Determine the (X, Y) coordinate at the center of the cell enclosing the given text.  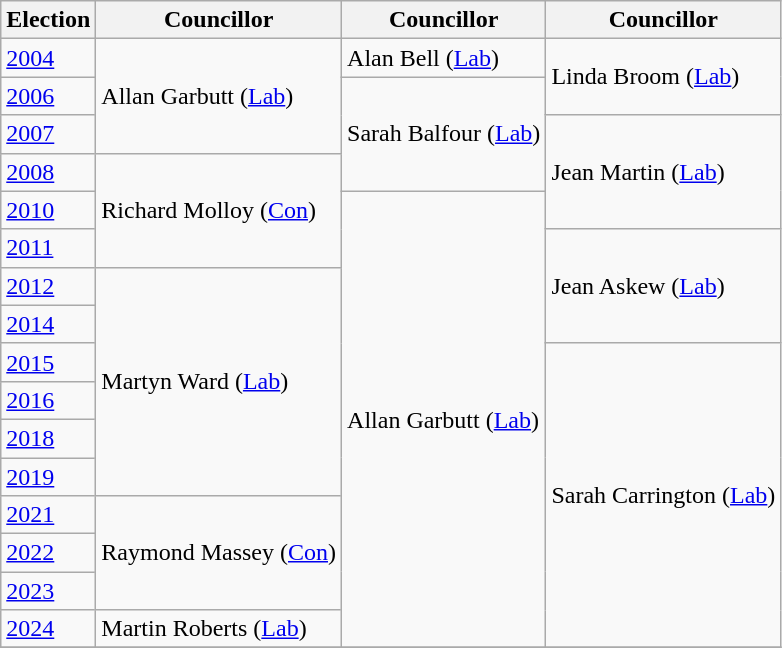
2024 (48, 629)
Sarah Balfour (Lab) (444, 134)
2021 (48, 515)
2004 (48, 58)
2010 (48, 210)
Alan Bell (Lab) (444, 58)
2018 (48, 438)
2022 (48, 553)
Raymond Massey (Con) (219, 553)
Jean Askew (Lab) (664, 286)
2007 (48, 134)
2023 (48, 591)
2008 (48, 172)
Richard Molloy (Con) (219, 210)
Election (48, 20)
2006 (48, 96)
2016 (48, 400)
Jean Martin (Lab) (664, 172)
Sarah Carrington (Lab) (664, 495)
2011 (48, 248)
2019 (48, 477)
2014 (48, 324)
2012 (48, 286)
Martin Roberts (Lab) (219, 629)
Martyn Ward (Lab) (219, 381)
Linda Broom (Lab) (664, 77)
2015 (48, 362)
